Pinpoint the cell where the given text exists, returning its (x, y) midpoint coordinate. 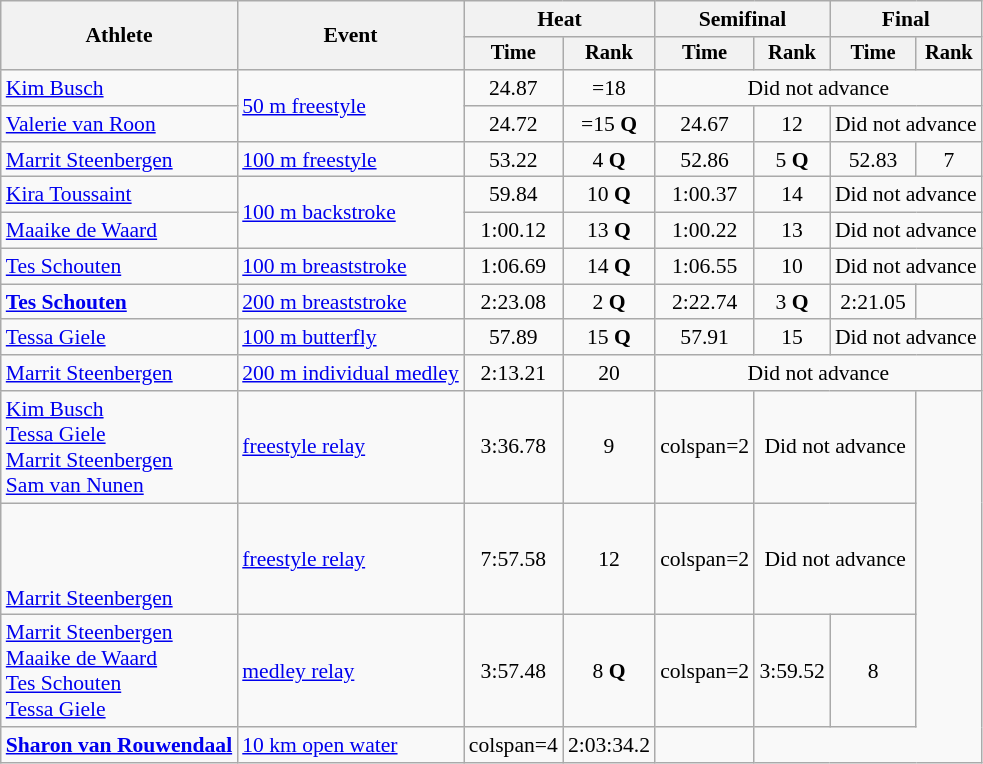
52.83 (873, 160)
colspan=4 (514, 745)
13 Q (609, 231)
1:00.22 (704, 231)
15 Q (609, 338)
57.91 (704, 338)
15 (792, 338)
200 m individual medley (350, 373)
100 m breaststroke (350, 267)
14 Q (609, 267)
10 (792, 267)
20 (609, 373)
100 m backstroke (350, 212)
Kim Busch (119, 88)
3:59.52 (792, 671)
8 Q (609, 671)
Valerie van Roon (119, 124)
Athlete (119, 36)
24.87 (514, 88)
7:57.58 (514, 559)
2:13.21 (514, 373)
3:36.78 (514, 447)
1:00.12 (514, 231)
2:03:34.2 (609, 745)
24.67 (704, 124)
13 (792, 231)
50 m freestyle (350, 106)
10 km open water (350, 745)
24.72 (514, 124)
1:06.69 (514, 267)
Maaike de Waard (119, 231)
14 (792, 195)
Sharon van Rouwendaal (119, 745)
2:22.74 (704, 302)
100 m freestyle (350, 160)
5 Q (792, 160)
=18 (609, 88)
Marrit SteenbergenMaaike de WaardTes SchoutenTessa Giele (119, 671)
59.84 (514, 195)
100 m butterfly (350, 338)
2 Q (609, 302)
200 m breaststroke (350, 302)
1:00.37 (704, 195)
3 Q (792, 302)
2:23.08 (514, 302)
57.89 (514, 338)
7 (948, 160)
8 (873, 671)
medley relay (350, 671)
=15 Q (609, 124)
Final (906, 19)
53.22 (514, 160)
Kim BuschTessa GieleMarrit SteenbergenSam van Nunen (119, 447)
2:21.05 (873, 302)
4 Q (609, 160)
Event (350, 36)
Tessa Giele (119, 338)
Heat (560, 19)
Kira Toussaint (119, 195)
52.86 (704, 160)
3:57.48 (514, 671)
10 Q (609, 195)
9 (609, 447)
1:06.55 (704, 267)
Semifinal (742, 19)
